Pinpoint the cell where the given text exists, returning its (x, y) midpoint coordinate. 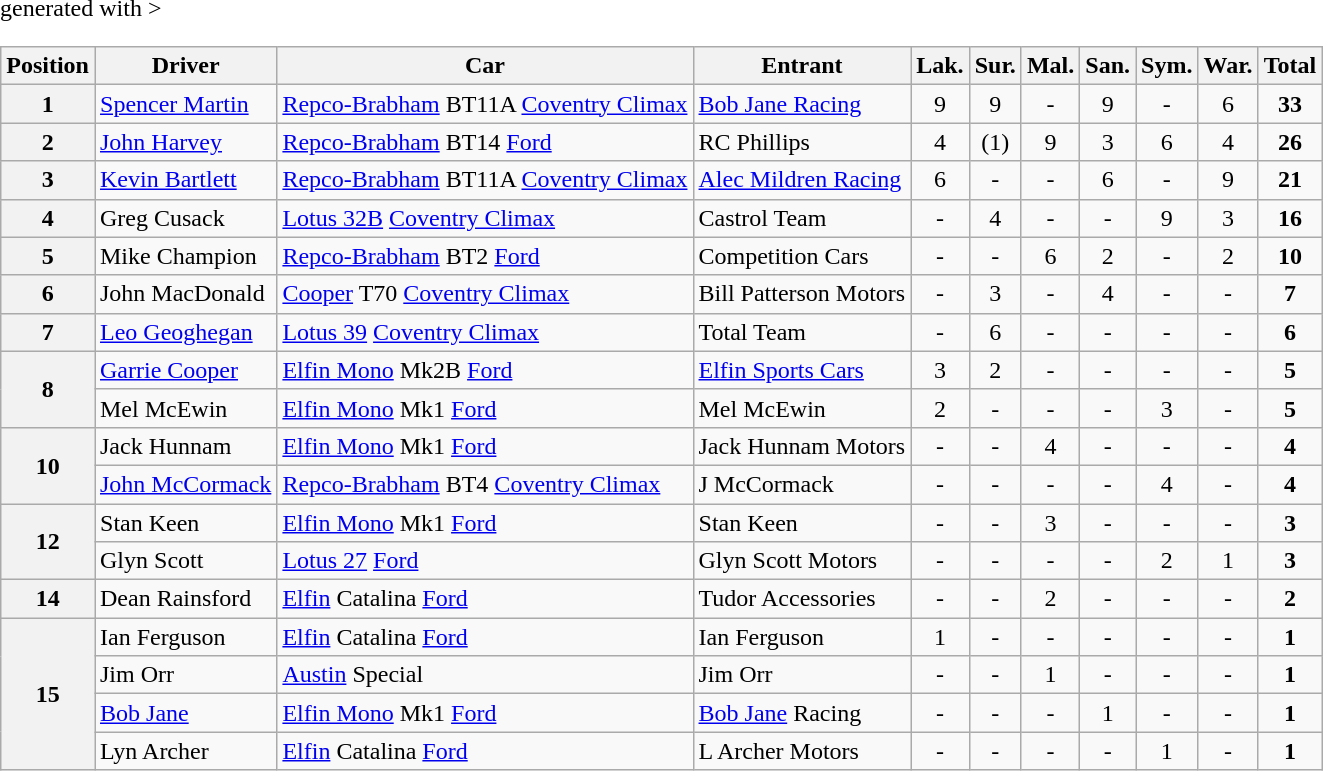
Spencer Martin (185, 104)
Sym. (1167, 66)
Greg Cusack (185, 218)
Leo Geoghegan (185, 332)
Lotus 32B Coventry Climax (485, 218)
Alec Mildren Racing (802, 180)
Car (485, 66)
21 (1290, 180)
Bill Patterson Motors (802, 294)
33 (1290, 104)
Kevin Bartlett (185, 180)
Competition Cars (802, 256)
Repco-Brabham BT2 Ford (485, 256)
RC Phillips (802, 142)
Lak. (940, 66)
Total (1290, 66)
Glyn Scott Motors (802, 561)
Jack Hunnam Motors (802, 446)
L Archer Motors (802, 751)
Lyn Archer (185, 751)
John MacDonald (185, 294)
Entrant (802, 66)
Elfin Mono Mk2B Ford (485, 370)
Lotus 27 Ford (485, 561)
J McCormack (802, 484)
Bob Jane (185, 713)
Austin Special (485, 675)
Castrol Team (802, 218)
16 (1290, 218)
Sur. (995, 66)
Repco-Brabham BT4 Coventry Climax (485, 484)
Mike Champion (185, 256)
Dean Rainsford (185, 599)
John Harvey (185, 142)
San. (1108, 66)
Cooper T70 Coventry Climax (485, 294)
Elfin Sports Cars (802, 370)
15 (48, 694)
Position (48, 66)
Mal. (1050, 66)
Garrie Cooper (185, 370)
Jack Hunnam (185, 446)
Repco-Brabham BT14 Ford (485, 142)
Driver (185, 66)
War. (1228, 66)
Lotus 39 Coventry Climax (485, 332)
Total Team (802, 332)
26 (1290, 142)
John McCormack (185, 484)
14 (48, 599)
(1) (995, 142)
12 (48, 542)
8 (48, 389)
Tudor Accessories (802, 599)
Glyn Scott (185, 561)
